Determine the (X, Y) coordinate at the center of the cell enclosing the given text.  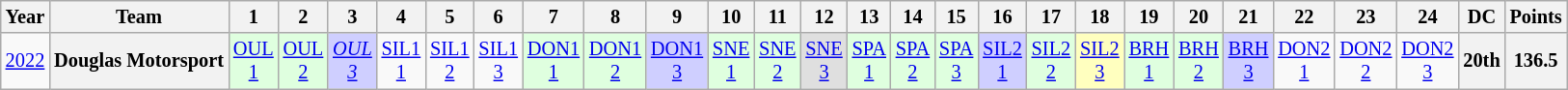
5 (449, 16)
Team (139, 16)
19 (1149, 16)
10 (731, 16)
OUL1 (254, 61)
OUL3 (352, 61)
21 (1249, 16)
SNE3 (824, 61)
14 (912, 16)
SPA3 (957, 61)
11 (777, 16)
SNE2 (777, 61)
SIL23 (1099, 61)
SIL13 (499, 61)
OUL2 (304, 61)
DON13 (677, 61)
3 (352, 16)
20 (1199, 16)
1 (254, 16)
Year (25, 16)
20th (1481, 61)
23 (1365, 16)
BRH3 (1249, 61)
Points (1536, 16)
SIL22 (1051, 61)
17 (1051, 16)
SPA2 (912, 61)
DON11 (554, 61)
BRH1 (1149, 61)
SIL12 (449, 61)
DC (1481, 16)
8 (615, 16)
BRH2 (1199, 61)
15 (957, 16)
6 (499, 16)
SIL11 (401, 61)
SPA1 (870, 61)
13 (870, 16)
DON23 (1427, 61)
SNE1 (731, 61)
9 (677, 16)
24 (1427, 16)
2022 (25, 61)
7 (554, 16)
16 (1002, 16)
2 (304, 16)
12 (824, 16)
DON12 (615, 61)
136.5 (1536, 61)
4 (401, 16)
22 (1304, 16)
SIL21 (1002, 61)
Douglas Motorsport (139, 61)
DON21 (1304, 61)
DON22 (1365, 61)
18 (1099, 16)
